Identify which cell holds the provided text, then report its (X, Y) central coordinate. 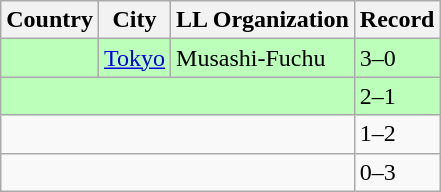
Tokyo (134, 58)
0–3 (397, 172)
2–1 (397, 96)
Record (397, 20)
Musashi-Fuchu (263, 58)
1–2 (397, 134)
LL Organization (263, 20)
Country (50, 20)
3–0 (397, 58)
City (134, 20)
